Output the (x, y) coordinate of the center of the cell containing the given text.  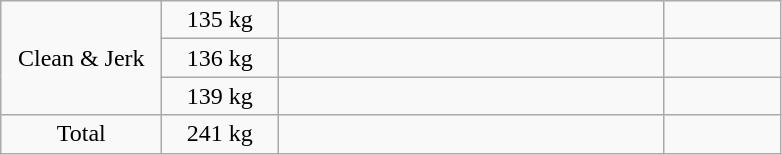
241 kg (220, 134)
135 kg (220, 20)
139 kg (220, 96)
Total (82, 134)
136 kg (220, 58)
Clean & Jerk (82, 58)
